For the text-containing cell, return its midpoint in [X, Y] coordinate format. 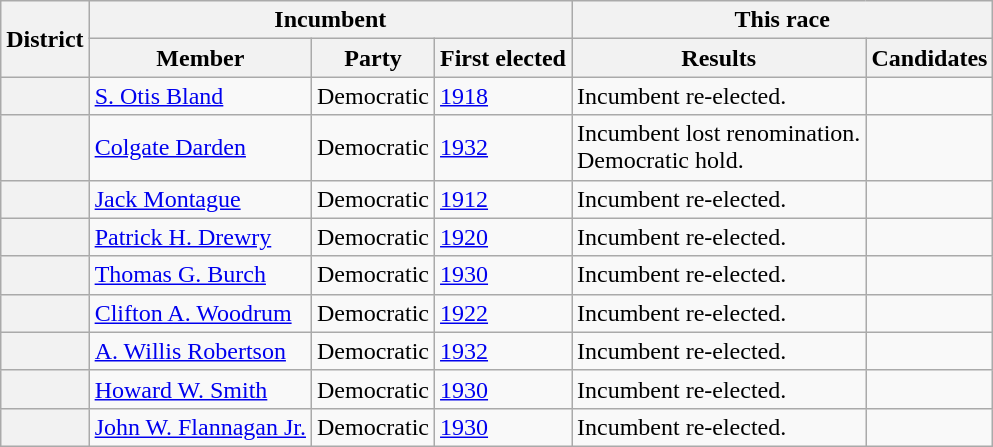
Candidates [930, 58]
Member [200, 58]
Party [374, 58]
First elected [504, 58]
Incumbent lost renomination.Democratic hold. [719, 148]
1922 [504, 313]
John W. Flannagan Jr. [200, 427]
District [45, 39]
Jack Montague [200, 199]
Howard W. Smith [200, 389]
1912 [504, 199]
This race [782, 20]
Patrick H. Drewry [200, 237]
Clifton A. Woodrum [200, 313]
S. Otis Bland [200, 96]
1918 [504, 96]
Colgate Darden [200, 148]
Results [719, 58]
Incumbent [330, 20]
Thomas G. Burch [200, 275]
A. Willis Robertson [200, 351]
1920 [504, 237]
